Output the [x, y] coordinate of the center of the cell containing the given text.  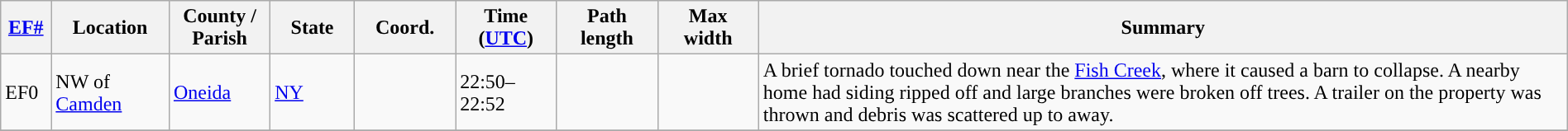
Path length [607, 28]
Time (UTC) [506, 28]
Max width [708, 28]
EF0 [26, 92]
NW of Camden [111, 92]
EF# [26, 28]
Summary [1163, 28]
Oneida [219, 92]
Coord. [404, 28]
Location [111, 28]
State [313, 28]
22:50–22:52 [506, 92]
NY [313, 92]
County / Parish [219, 28]
